Provide the [X, Y] coordinate of the cell's center where the given text is located.  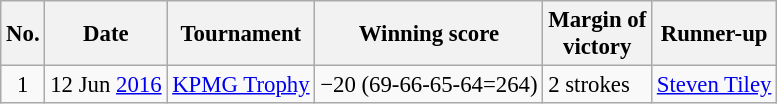
1 [23, 85]
2 strokes [598, 85]
−20 (69-66-65-64=264) [429, 85]
Steven Tiley [714, 85]
Margin ofvictory [598, 34]
12 Jun 2016 [106, 85]
Winning score [429, 34]
No. [23, 34]
Date [106, 34]
Tournament [241, 34]
Runner-up [714, 34]
KPMG Trophy [241, 85]
